Scan for the cell matching the given text and deliver its [X, Y] coordinate at center. 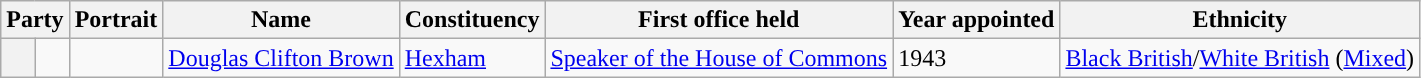
Ethnicity [1240, 20]
Constituency [472, 20]
Portrait [116, 20]
Name [281, 20]
First office held [719, 20]
Speaker of the House of Commons [719, 58]
Black British/White British (Mixed) [1240, 58]
Year appointed [976, 20]
Party [35, 20]
1943 [976, 58]
Douglas Clifton Brown [281, 58]
Hexham [472, 58]
